Find where the given text appears and provide that cell's center as (x, y) coordinate. 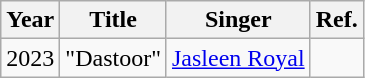
Jasleen Royal (238, 58)
2023 (30, 58)
"Dastoor" (114, 58)
Title (114, 20)
Year (30, 20)
Ref. (336, 20)
Singer (238, 20)
